Scan for the cell matching the given text and deliver its (X, Y) coordinate at center. 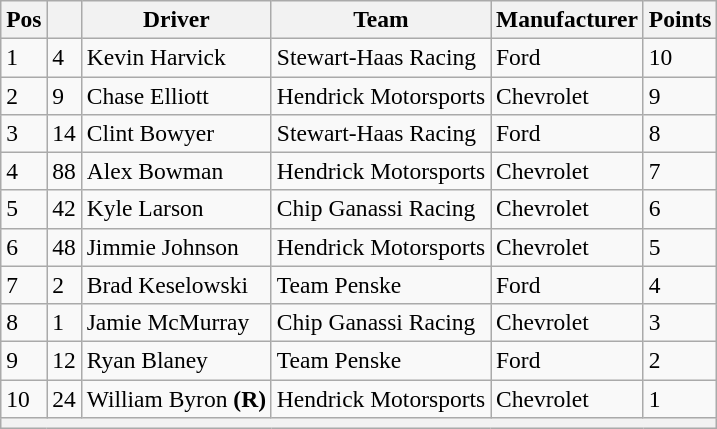
42 (64, 209)
Brad Keselowski (176, 285)
William Byron (R) (176, 398)
Ryan Blaney (176, 360)
Team (380, 19)
Jamie McMurray (176, 322)
Points (680, 19)
14 (64, 133)
Kyle Larson (176, 209)
48 (64, 247)
Driver (176, 19)
12 (64, 360)
Chase Elliott (176, 95)
Pos (24, 19)
Clint Bowyer (176, 133)
Kevin Harvick (176, 57)
Alex Bowman (176, 171)
24 (64, 398)
88 (64, 171)
Manufacturer (568, 19)
Jimmie Johnson (176, 247)
